Identify which cell holds the provided text, then report its (x, y) central coordinate. 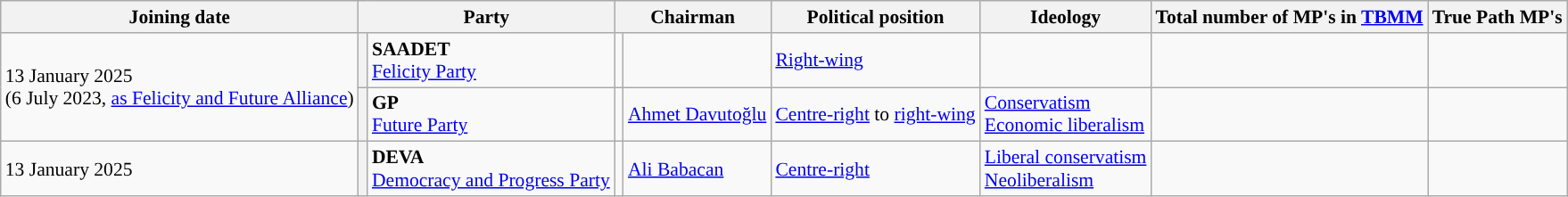
Chairman (693, 17)
Party (487, 17)
ConservatismEconomic liberalism (1066, 114)
Right-wing (875, 61)
Total number of MP's in TBMM (1289, 17)
13 January 2025(6 July 2023, as Felicity and Future Alliance) (180, 87)
Political position (875, 17)
GPFuture Party (491, 114)
SAADETFelicity Party (491, 61)
Liberal conservatismNeoliberalism (1066, 169)
Ahmet Davutoğlu (697, 114)
Joining date (180, 17)
DEVADemocracy and Progress Party (491, 169)
Ideology (1066, 17)
Ali Babacan (697, 169)
Centre-right to right-wing (875, 114)
Centre-right (875, 169)
True Path MP's (1498, 17)
13 January 2025 (180, 169)
